Output the (X, Y) coordinate of the center of the cell containing the given text.  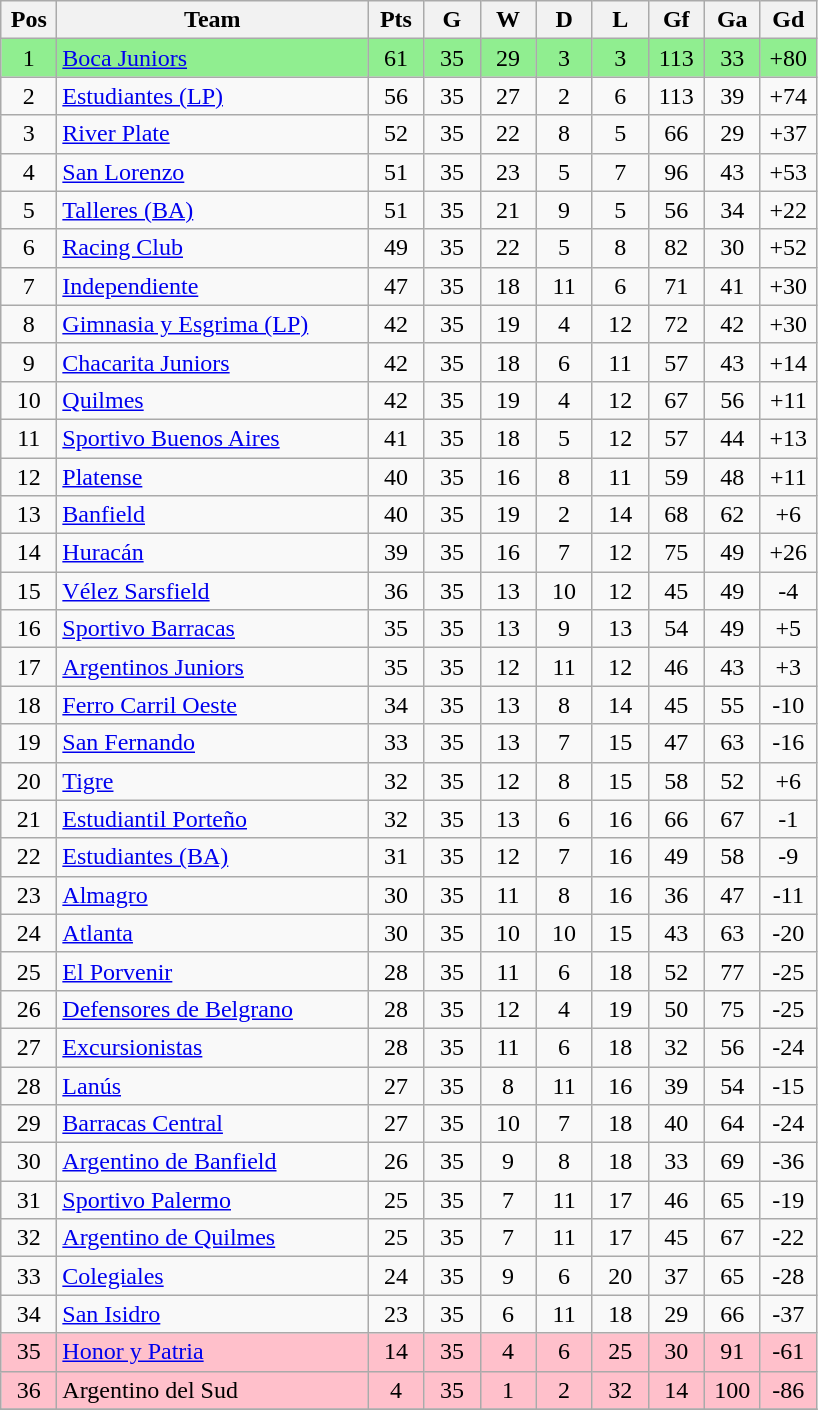
-61 (788, 1352)
Argentinos Juniors (212, 667)
+13 (788, 438)
Argentino de Quilmes (212, 1238)
L (620, 20)
-9 (788, 857)
+37 (788, 134)
37 (676, 1276)
Tigre (212, 781)
44 (732, 438)
San Lorenzo (212, 172)
+14 (788, 362)
Banfield (212, 515)
82 (676, 248)
64 (732, 1124)
G (452, 20)
Ferro Carril Oeste (212, 705)
+74 (788, 96)
50 (676, 1009)
69 (732, 1162)
Quilmes (212, 400)
Atlanta (212, 933)
-20 (788, 933)
+5 (788, 629)
+80 (788, 58)
77 (732, 971)
San Isidro (212, 1314)
Racing Club (212, 248)
-16 (788, 743)
55 (732, 705)
Gd (788, 20)
Lanús (212, 1085)
+3 (788, 667)
Defensores de Belgrano (212, 1009)
+53 (788, 172)
Estudiantes (LP) (212, 96)
-1 (788, 819)
-28 (788, 1276)
Vélez Sarsfield (212, 591)
Colegiales (212, 1276)
Barracas Central (212, 1124)
D (564, 20)
-11 (788, 895)
91 (732, 1352)
+52 (788, 248)
San Fernando (212, 743)
Boca Juniors (212, 58)
Estudiantes (BA) (212, 857)
Pts (396, 20)
Gf (676, 20)
W (508, 20)
Almagro (212, 895)
-10 (788, 705)
Platense (212, 477)
Huracán (212, 553)
Talleres (BA) (212, 210)
Argentino del Sud (212, 1390)
Sportivo Buenos Aires (212, 438)
Honor y Patria (212, 1352)
71 (676, 286)
Sportivo Palermo (212, 1200)
-19 (788, 1200)
-86 (788, 1390)
Gimnasia y Esgrima (LP) (212, 324)
72 (676, 324)
+26 (788, 553)
-36 (788, 1162)
96 (676, 172)
Team (212, 20)
Independiente (212, 286)
-15 (788, 1085)
Sportivo Barracas (212, 629)
-22 (788, 1238)
Argentino de Banfield (212, 1162)
48 (732, 477)
River Plate (212, 134)
Chacarita Juniors (212, 362)
100 (732, 1390)
Pos (29, 20)
El Porvenir (212, 971)
Excursionistas (212, 1047)
Estudiantil Porteño (212, 819)
62 (732, 515)
59 (676, 477)
68 (676, 515)
-37 (788, 1314)
+22 (788, 210)
61 (396, 58)
-4 (788, 591)
Ga (732, 20)
